Return [x, y] of the center of cell containing provided text 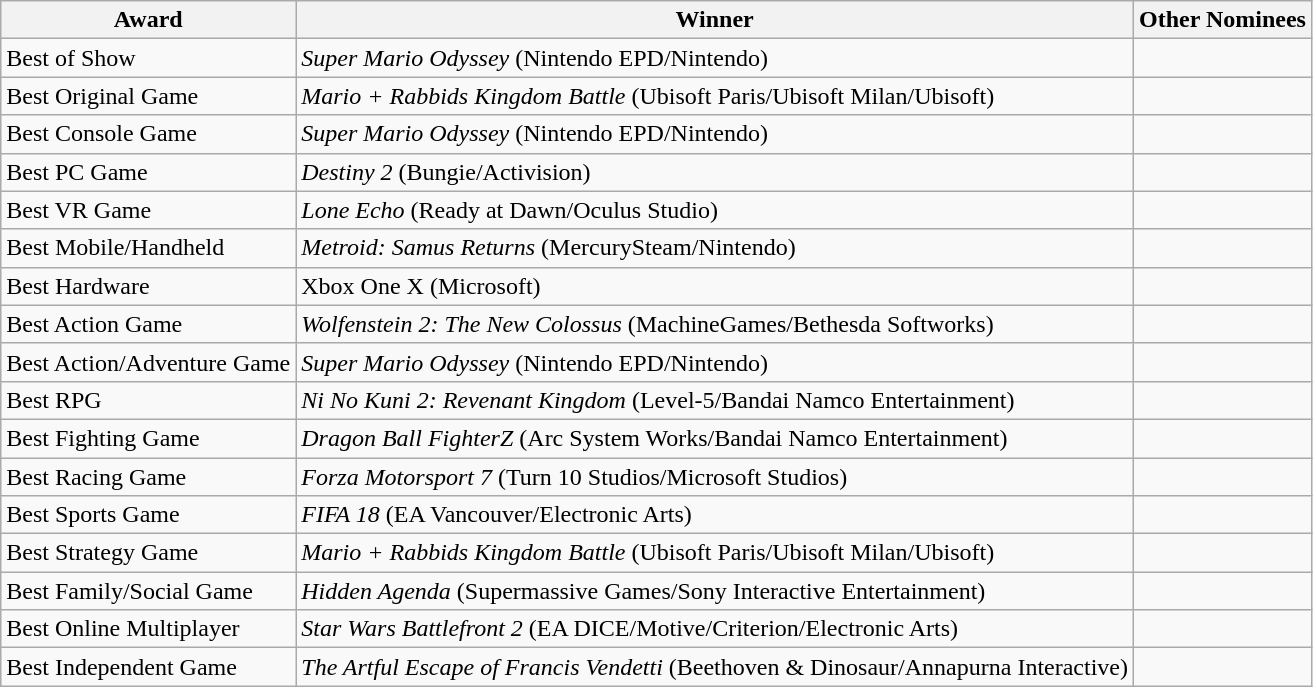
Best of Show [148, 58]
Other Nominees [1223, 20]
Best Strategy Game [148, 553]
Best Original Game [148, 96]
Best Online Multiplayer [148, 629]
The Artful Escape of Francis Vendetti (Beethoven & Dinosaur/Annapurna Interactive) [715, 667]
Wolfenstein 2: The New Colossus (MachineGames/Bethesda Softworks) [715, 324]
Star Wars Battlefront 2 (EA DICE/Motive/Criterion/Electronic Arts) [715, 629]
Best Mobile/Handheld [148, 248]
Winner [715, 20]
Best Action/Adventure Game [148, 362]
FIFA 18 (EA Vancouver/Electronic Arts) [715, 515]
Best Console Game [148, 134]
Best Racing Game [148, 477]
Destiny 2 (Bungie/Activision) [715, 172]
Best VR Game [148, 210]
Best RPG [148, 400]
Best Family/Social Game [148, 591]
Best Sports Game [148, 515]
Ni No Kuni 2: Revenant Kingdom (Level-5/Bandai Namco Entertainment) [715, 400]
Best Hardware [148, 286]
Best PC Game [148, 172]
Best Fighting Game [148, 438]
Metroid: Samus Returns (MercurySteam/Nintendo) [715, 248]
Lone Echo (Ready at Dawn/Oculus Studio) [715, 210]
Dragon Ball FighterZ (Arc System Works/Bandai Namco Entertainment) [715, 438]
Best Independent Game [148, 667]
Forza Motorsport 7 (Turn 10 Studios/Microsoft Studios) [715, 477]
Xbox One X (Microsoft) [715, 286]
Hidden Agenda (Supermassive Games/Sony Interactive Entertainment) [715, 591]
Award [148, 20]
Best Action Game [148, 324]
